Return [x, y] of the center of cell containing provided text 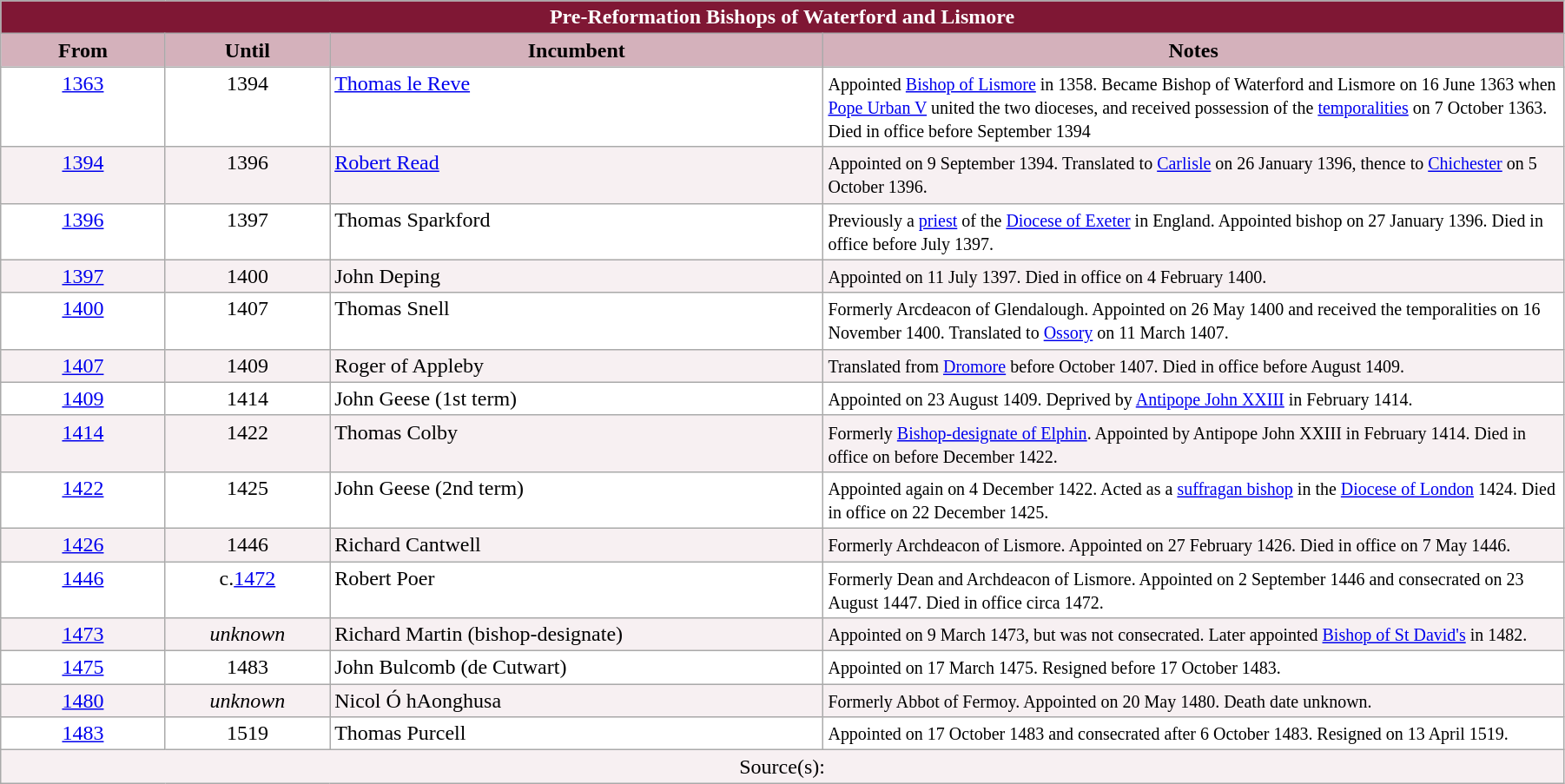
Pre-Reformation Bishops of Waterford and Lismore [782, 17]
Formerly Dean and Archdeacon of Lismore. Appointed on 2 September 1446 and consecrated on 23 August 1447. Died in office circa 1472. [1193, 589]
From [83, 50]
Thomas Sparkford [577, 231]
Appointed on 23 August 1409. Deprived by Antipope John XXIII in February 1414. [1193, 399]
Appointed on 11 July 1397. Died in office on 4 February 1400. [1193, 276]
Formerly Abbot of Fermoy. Appointed on 20 May 1480. Death date unknown. [1193, 701]
Robert Poer [577, 589]
1475 [83, 668]
Until [247, 50]
1519 [247, 734]
c.1472 [247, 589]
Nicol Ó hAonghusa [577, 701]
Richard Cantwell [577, 544]
1473 [83, 635]
Roger of Appleby [577, 366]
Appointed on 17 March 1475. Resigned before 17 October 1483. [1193, 668]
Translated from Dromore before October 1407. Died in office before August 1409. [1193, 366]
John Bulcomb (de Cutwart) [577, 668]
1363 [83, 107]
1426 [83, 544]
Thomas Purcell [577, 734]
Thomas Snell [577, 321]
Appointed on 9 March 1473, but was not consecrated. Later appointed Bishop of St David's in 1482. [1193, 635]
1425 [247, 500]
Previously a priest of the Diocese of Exeter in England. Appointed bishop on 27 January 1396. Died in office before July 1397. [1193, 231]
Formerly Bishop-designate of Elphin. Appointed by Antipope John XXIII in February 1414. Died in office on before December 1422. [1193, 443]
Source(s): [782, 767]
1480 [83, 701]
John Geese (2nd term) [577, 500]
Formerly Archdeacon of Lismore. Appointed on 27 February 1426. Died in office on 7 May 1446. [1193, 544]
Thomas Colby [577, 443]
Appointed on 9 September 1394. Translated to Carlisle on 26 January 1396, thence to Chichester on 5 October 1396. [1193, 175]
Appointed on 17 October 1483 and consecrated after 6 October 1483. Resigned on 13 April 1519. [1193, 734]
Notes [1193, 50]
John Geese (1st term) [577, 399]
Robert Read [577, 175]
Richard Martin (bishop-designate) [577, 635]
Thomas le Reve [577, 107]
John Deping [577, 276]
Incumbent [577, 50]
Appointed again on 4 December 1422. Acted as a suffragan bishop in the Diocese of London 1424. Died in office on 22 December 1425. [1193, 500]
